Pinpoint the cell where the given text exists, returning its [x, y] midpoint coordinate. 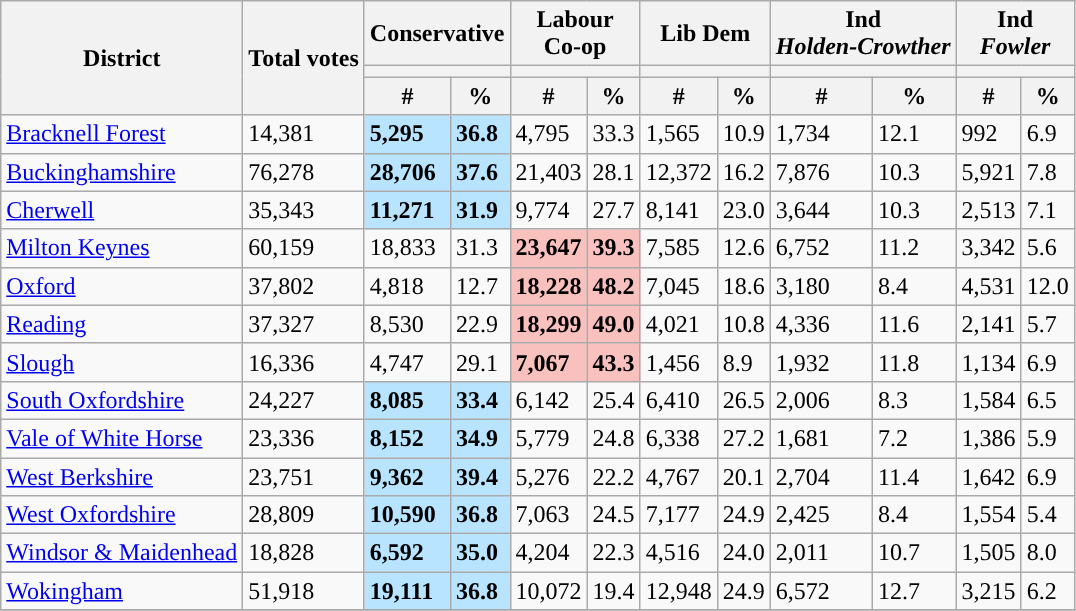
20.1 [744, 477]
23,336 [304, 438]
23,751 [304, 477]
Cherwell [122, 210]
31.3 [480, 248]
1,386 [988, 438]
6.2 [1048, 591]
11.4 [914, 477]
18,299 [548, 324]
19,111 [407, 591]
992 [988, 134]
28,706 [407, 172]
25.4 [614, 400]
Vale of White Horse [122, 438]
28,809 [304, 515]
7,045 [678, 286]
35,343 [304, 210]
31.9 [480, 210]
Lib Dem [705, 34]
18,828 [304, 553]
27.2 [744, 438]
7,177 [678, 515]
2,006 [821, 400]
11.2 [914, 248]
5,276 [548, 477]
16.2 [744, 172]
6,592 [407, 553]
4,531 [988, 286]
39.4 [480, 477]
Oxford [122, 286]
37.6 [480, 172]
3,644 [821, 210]
10.9 [744, 134]
5.4 [1048, 515]
3,180 [821, 286]
West Berkshire [122, 477]
33.4 [480, 400]
Total votes [304, 58]
5.6 [1048, 248]
Milton Keynes [122, 248]
19.4 [614, 591]
5.9 [1048, 438]
34.9 [480, 438]
18.6 [744, 286]
22.9 [480, 324]
9,362 [407, 477]
11.8 [914, 362]
22.2 [614, 477]
4,516 [678, 553]
12.1 [914, 134]
6,572 [821, 591]
24,227 [304, 400]
76,278 [304, 172]
7.8 [1048, 172]
12.6 [744, 248]
7,063 [548, 515]
7,876 [821, 172]
8.3 [914, 400]
16,336 [304, 362]
IndFowler [1015, 34]
7,067 [548, 362]
Conservative [437, 34]
6,410 [678, 400]
49.0 [614, 324]
8.0 [1048, 553]
District [122, 58]
4,795 [548, 134]
2,141 [988, 324]
23,647 [548, 248]
24.0 [744, 553]
4,767 [678, 477]
12.0 [1048, 286]
18,228 [548, 286]
6,752 [821, 248]
West Oxfordshire [122, 515]
29.1 [480, 362]
2,011 [821, 553]
Buckinghamshire [122, 172]
6.5 [1048, 400]
18,833 [407, 248]
8,085 [407, 400]
5,295 [407, 134]
7,585 [678, 248]
Windsor & Maidenhead [122, 553]
2,704 [821, 477]
7.2 [914, 438]
22.3 [614, 553]
5,779 [548, 438]
14,381 [304, 134]
1,505 [988, 553]
6,338 [678, 438]
1,584 [988, 400]
37,802 [304, 286]
1,565 [678, 134]
8,152 [407, 438]
1,456 [678, 362]
33.3 [614, 134]
South Oxfordshire [122, 400]
LabourCo-op [575, 34]
1,734 [821, 134]
4,204 [548, 553]
37,327 [304, 324]
8,530 [407, 324]
11.6 [914, 324]
10.7 [914, 553]
1,554 [988, 515]
43.3 [614, 362]
Slough [122, 362]
1,642 [988, 477]
1,134 [988, 362]
4,021 [678, 324]
27.7 [614, 210]
21,403 [548, 172]
5,921 [988, 172]
3,342 [988, 248]
IndHolden-Crowther [863, 34]
10.8 [744, 324]
4,818 [407, 286]
12,372 [678, 172]
10,072 [548, 591]
60,159 [304, 248]
12,948 [678, 591]
48.2 [614, 286]
24.5 [614, 515]
8.9 [744, 362]
7.1 [1048, 210]
3,215 [988, 591]
5.7 [1048, 324]
Reading [122, 324]
1,932 [821, 362]
Bracknell Forest [122, 134]
28.1 [614, 172]
4,747 [407, 362]
8,141 [678, 210]
6,142 [548, 400]
2,513 [988, 210]
11,271 [407, 210]
26.5 [744, 400]
51,918 [304, 591]
39.3 [614, 248]
35.0 [480, 553]
10,590 [407, 515]
23.0 [744, 210]
1,681 [821, 438]
Wokingham [122, 591]
2,425 [821, 515]
24.8 [614, 438]
4,336 [821, 324]
9,774 [548, 210]
